Return the (X, Y) coordinate for the center point of the cell that contains the specified text.  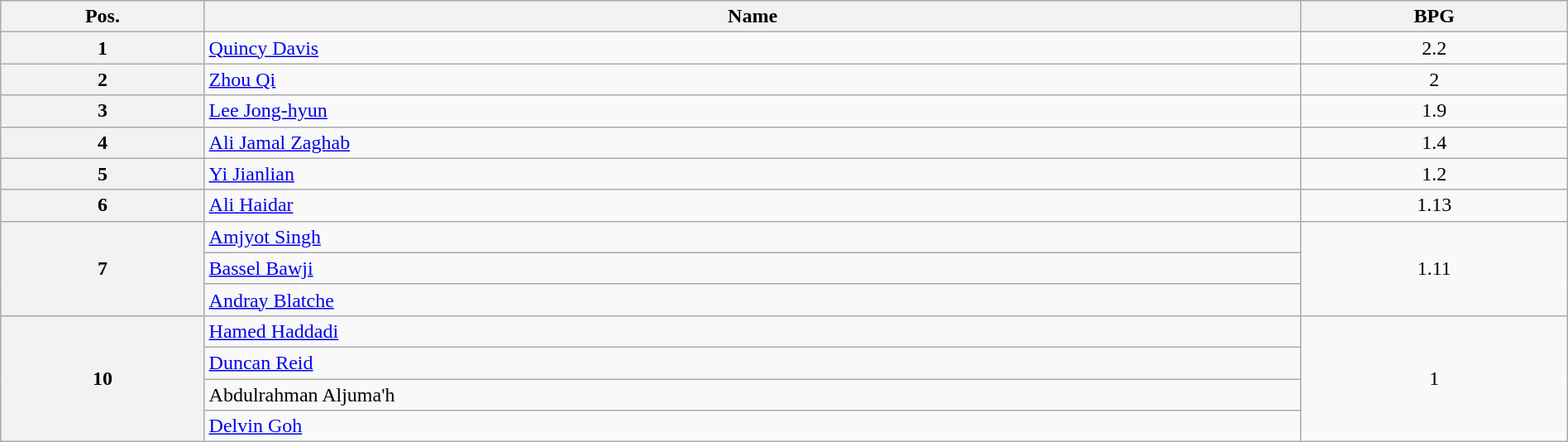
Ali Haidar (753, 205)
Delvin Goh (753, 426)
Zhou Qi (753, 79)
4 (103, 142)
5 (103, 174)
1.13 (1434, 205)
Yi Jianlian (753, 174)
Bassel Bawji (753, 268)
1.11 (1434, 268)
Amjyot Singh (753, 237)
10 (103, 378)
Andray Blatche (753, 300)
3 (103, 111)
Name (753, 17)
7 (103, 268)
Lee Jong-hyun (753, 111)
BPG (1434, 17)
Quincy Davis (753, 48)
1.9 (1434, 111)
6 (103, 205)
1.4 (1434, 142)
Hamed Haddadi (753, 331)
Abdulrahman Aljuma'h (753, 395)
Duncan Reid (753, 363)
1.2 (1434, 174)
Pos. (103, 17)
Ali Jamal Zaghab (753, 142)
2.2 (1434, 48)
